Detect which cell encompasses the target text, then output its [x, y] center coordinate. 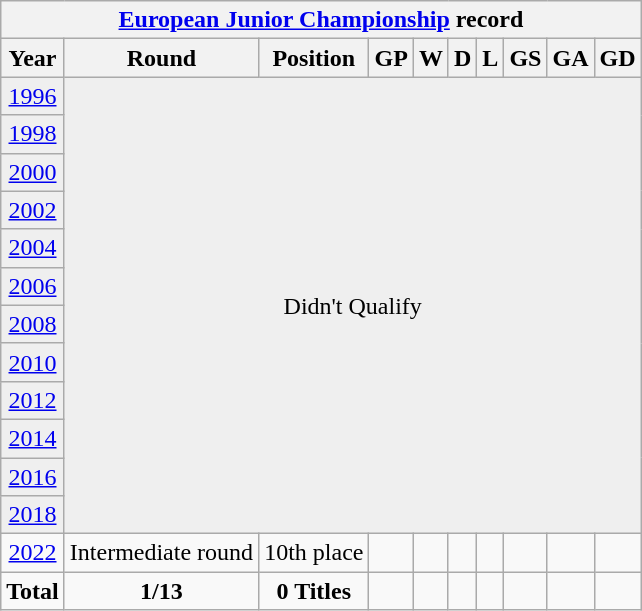
GS [526, 58]
2010 [33, 362]
European Junior Championship record [321, 20]
0 Titles [314, 591]
Didn't Qualify [352, 306]
GP [391, 58]
1/13 [161, 591]
2012 [33, 400]
Year [33, 58]
2022 [33, 553]
2018 [33, 515]
D [462, 58]
Total [33, 591]
W [430, 58]
Intermediate round [161, 553]
1998 [33, 134]
2014 [33, 438]
L [490, 58]
2000 [33, 172]
Round [161, 58]
GA [570, 58]
Position [314, 58]
2002 [33, 210]
2004 [33, 248]
1996 [33, 96]
2016 [33, 477]
2006 [33, 286]
GD [618, 58]
2008 [33, 324]
10th place [314, 553]
